Return [X, Y] of the center of cell containing provided text 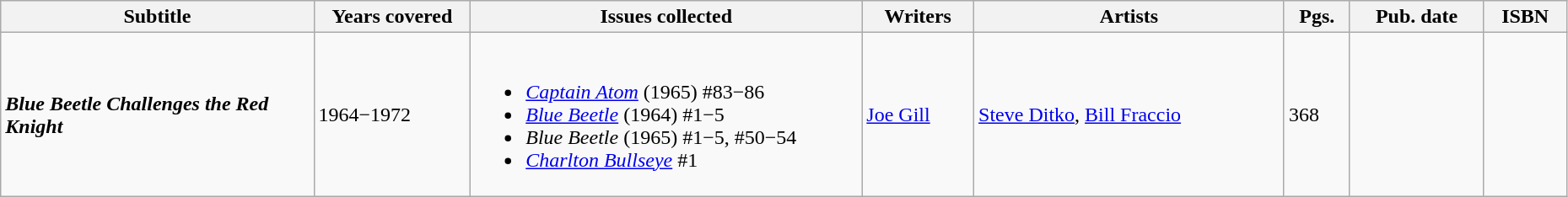
Blue Beetle Challenges the Red Knight [157, 114]
Subtitle [157, 17]
1964−1972 [392, 114]
Captain Atom (1965) #83−86Blue Beetle (1964) #1−5Blue Beetle (1965) #1−5, #50−54Charlton Bullseye #1 [666, 114]
Steve Ditko, Bill Fraccio [1129, 114]
368 [1317, 114]
Pub. date [1417, 17]
Years covered [392, 17]
Writers [918, 17]
Pgs. [1317, 17]
Artists [1129, 17]
Issues collected [666, 17]
Joe Gill [918, 114]
ISBN [1525, 17]
